For the text-containing cell, return its midpoint in (X, Y) coordinate format. 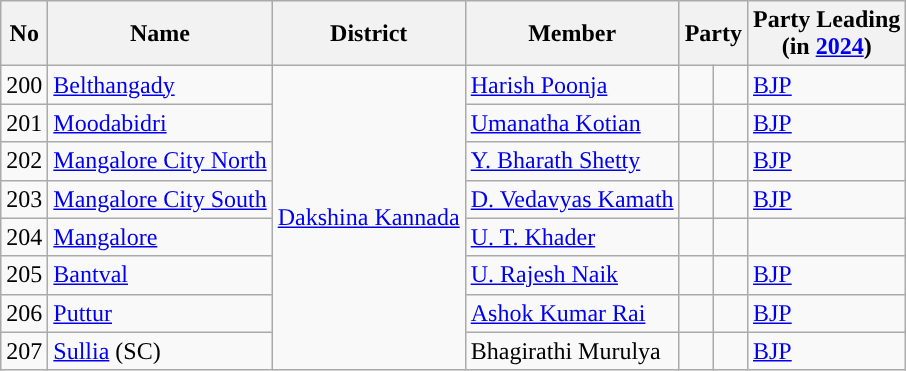
Sullia (SC) (160, 351)
204 (24, 237)
Moodabidri (160, 123)
Bantval (160, 275)
Dakshina Kannada (368, 218)
Member (572, 34)
Y. Bharath Shetty (572, 161)
Mangalore City North (160, 161)
Mangalore City South (160, 199)
207 (24, 351)
205 (24, 275)
206 (24, 313)
Name (160, 34)
Belthangady (160, 85)
Ashok Kumar Rai (572, 313)
203 (24, 199)
Umanatha Kotian (572, 123)
Bhagirathi Murulya (572, 351)
200 (24, 85)
U. Rajesh Naik (572, 275)
District (368, 34)
Puttur (160, 313)
202 (24, 161)
No (24, 34)
Party Leading(in 2024) (826, 34)
Harish Poonja (572, 85)
D. Vedavyas Kamath (572, 199)
Mangalore (160, 237)
U. T. Khader (572, 237)
Party (713, 34)
201 (24, 123)
